Pinpoint the cell where the given text exists, returning its [x, y] midpoint coordinate. 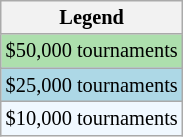
$50,000 tournaments [92, 51]
$25,000 tournaments [92, 85]
Legend [92, 17]
$10,000 tournaments [92, 118]
